For the text-containing cell, return its midpoint in [X, Y] coordinate format. 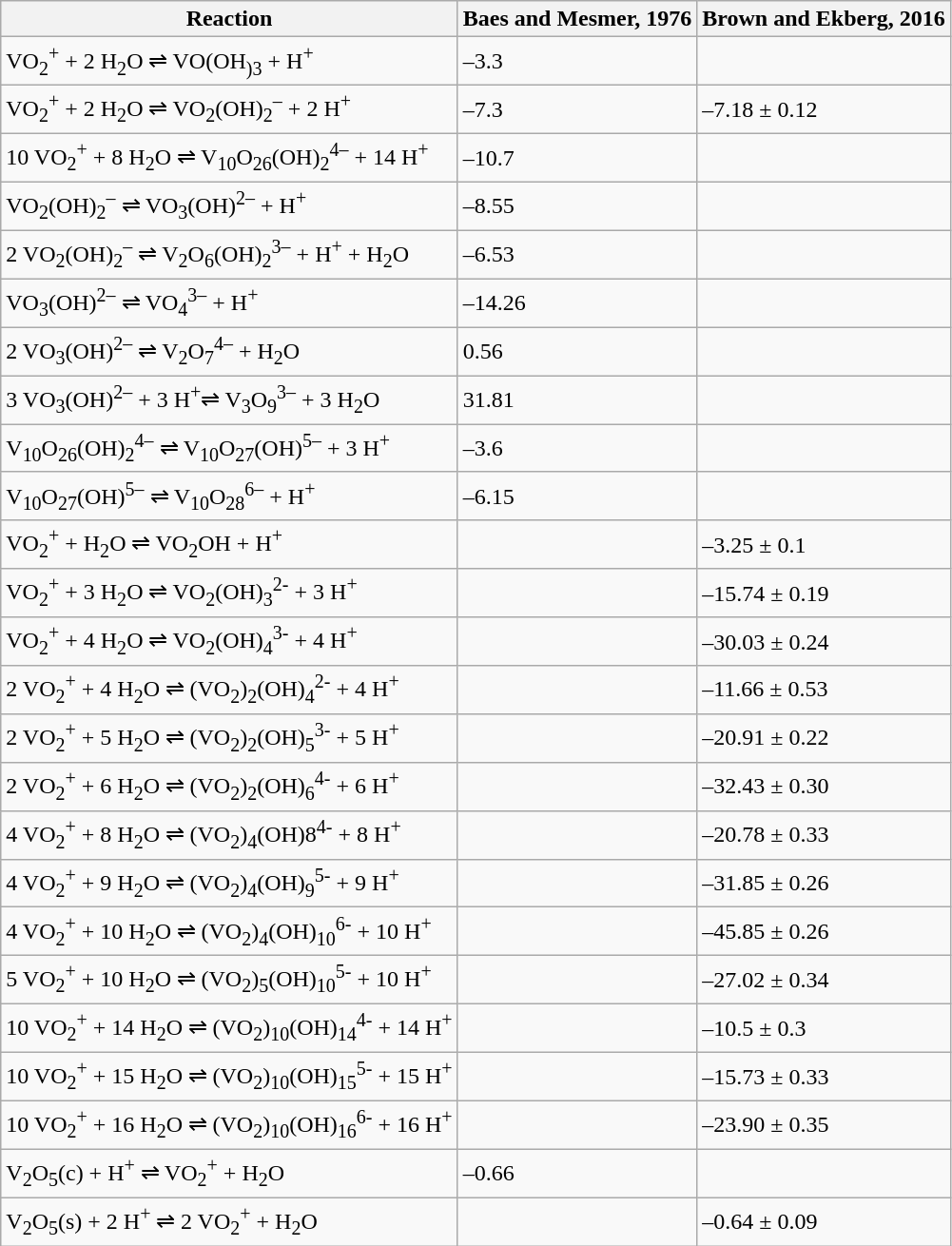
VO2+ + 3 H2O ⇌ VO2(OH)32- + 3 H+ [229, 594]
–45.85 ± 0.26 [824, 932]
–3.6 [577, 449]
4 VO2+ + 8 H2O ⇌ (VO2)4(OH)84- + 8 H+ [229, 835]
–10.5 ± 0.3 [824, 1029]
V10O26(OH)24– ⇌ V10O27(OH)5– + 3 H+ [229, 449]
31.81 [577, 399]
VO2+ + 2 H2O ⇌ VO(OH)3 + H+ [229, 61]
–0.64 ± 0.09 [824, 1221]
–10.7 [577, 158]
2 VO3(OH)2– ⇌ V2O74– + H2O [229, 352]
2 VO2+ + 6 H2O ⇌ (VO2)2(OH)64- + 6 H+ [229, 786]
–23.90 ± 0.35 [824, 1124]
2 VO2+ + 5 H2O ⇌ (VO2)2(OH)53- + 5 H+ [229, 738]
VO3(OH)2– ⇌ VO43– + H+ [229, 302]
–11.66 ± 0.53 [824, 691]
–6.53 [577, 255]
–30.03 ± 0.24 [824, 641]
2 VO2(OH)2– ⇌ V2O6(OH)23– + H+ + H2O [229, 255]
VO2(OH)2– ⇌ VO3(OH)2– + H+ [229, 205]
V10O27(OH)5– ⇌ V10O286– + H+ [229, 496]
VO2+ + 4 H2O ⇌ VO2(OH)43- + 4 H+ [229, 641]
Brown and Ekberg, 2016 [824, 19]
–3.25 ± 0.1 [824, 544]
10 VO2+ + 14 H2O ⇌ (VO2)10(OH)144- + 14 H+ [229, 1029]
Baes and Mesmer, 1976 [577, 19]
V2O5(s) + 2 H+ ⇌ 2 VO2+ + H2O [229, 1221]
–20.78 ± 0.33 [824, 835]
–7.3 [577, 110]
–14.26 [577, 302]
VO2+ + H2O ⇌ VO2OH + H+ [229, 544]
–31.85 ± 0.26 [824, 883]
–15.73 ± 0.33 [824, 1077]
–6.15 [577, 496]
–27.02 ± 0.34 [824, 980]
–20.91 ± 0.22 [824, 738]
10 VO2+ + 15 H2O ⇌ (VO2)10(OH)155- + 15 H+ [229, 1077]
2 VO2+ + 4 H2O ⇌ (VO2)2(OH)42- + 4 H+ [229, 691]
–3.3 [577, 61]
–7.18 ± 0.12 [824, 110]
0.56 [577, 352]
Reaction [229, 19]
10 VO2+ + 16 H2O ⇌ (VO2)10(OH)166- + 16 H+ [229, 1124]
5 VO2+ + 10 H2O ⇌ (VO2)5(OH)105- + 10 H+ [229, 980]
–8.55 [577, 205]
3 VO3(OH)2– + 3 H+⇌ V3O93– + 3 H2O [229, 399]
10 VO2+ + 8 H2O ⇌ V10O26(OH)24– + 14 H+ [229, 158]
–15.74 ± 0.19 [824, 594]
VO2+ + 2 H2O ⇌ VO2(OH)2– + 2 H+ [229, 110]
–32.43 ± 0.30 [824, 786]
–0.66 [577, 1174]
4 VO2+ + 9 H2O ⇌ (VO2)4(OH)95- + 9 H+ [229, 883]
4 VO2+ + 10 H2O ⇌ (VO2)4(OH)106- + 10 H+ [229, 932]
V2O5(c) + H+ ⇌ VO2+ + H2O [229, 1174]
